Search for the cell housing the specified text and yield its (x, y) center coordinate. 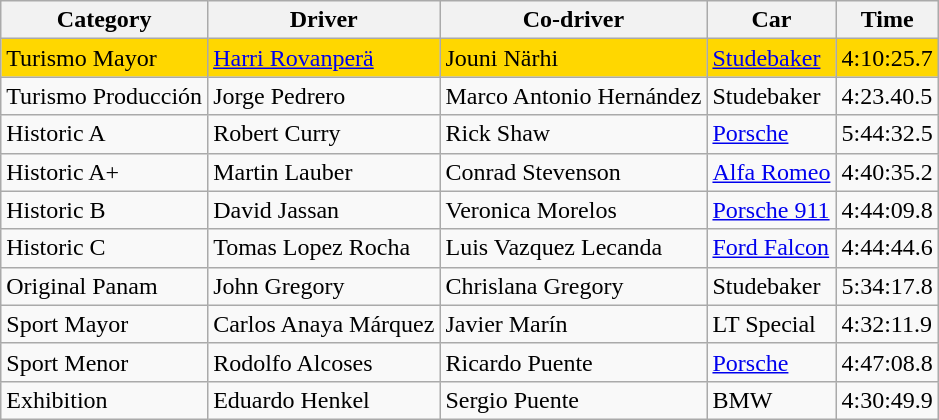
Rick Shaw (574, 134)
Ford Falcon (772, 248)
Martin Lauber (324, 172)
BMW (772, 400)
Sergio Puente (574, 400)
Original Panam (104, 286)
5:34:17.8 (887, 286)
Luis Vazquez Lecanda (574, 248)
Exhibition (104, 400)
Car (772, 20)
David Jassan (324, 210)
Category (104, 20)
Conrad Stevenson (574, 172)
Turismo Mayor (104, 58)
Sport Menor (104, 362)
LT Special (772, 324)
Ricardo Puente (574, 362)
Historic A (104, 134)
Jouni Närhi (574, 58)
4:40:35.2 (887, 172)
Tomas Lopez Rocha (324, 248)
Historic B (104, 210)
Time (887, 20)
John Gregory (324, 286)
Alfa Romeo (772, 172)
Jorge Pedrero (324, 96)
5:44:32.5 (887, 134)
Turismo Producción (104, 96)
Robert Curry (324, 134)
Marco Antonio Hernández (574, 96)
Veronica Morelos (574, 210)
4:32:11.9 (887, 324)
Carlos Anaya Márquez (324, 324)
Chrislana Gregory (574, 286)
Historic A+ (104, 172)
4:44:09.8 (887, 210)
Porsche 911 (772, 210)
Sport Mayor (104, 324)
4:44:44.6 (887, 248)
Driver (324, 20)
Historic C (104, 248)
Eduardo Henkel (324, 400)
Rodolfo Alcoses (324, 362)
4:47:08.8 (887, 362)
4:10:25.7 (887, 58)
Javier Marín (574, 324)
Harri Rovanperä (324, 58)
4:23.40.5 (887, 96)
Co-driver (574, 20)
4:30:49.9 (887, 400)
